Return [X, Y] of the center of cell containing provided text 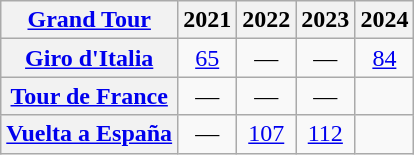
Grand Tour [90, 20]
107 [266, 134]
2022 [266, 20]
84 [384, 58]
Vuelta a España [90, 134]
65 [208, 58]
Giro d'Italia [90, 58]
2023 [326, 20]
2021 [208, 20]
Tour de France [90, 96]
2024 [384, 20]
112 [326, 134]
